Search for the cell housing the specified text and yield its [x, y] center coordinate. 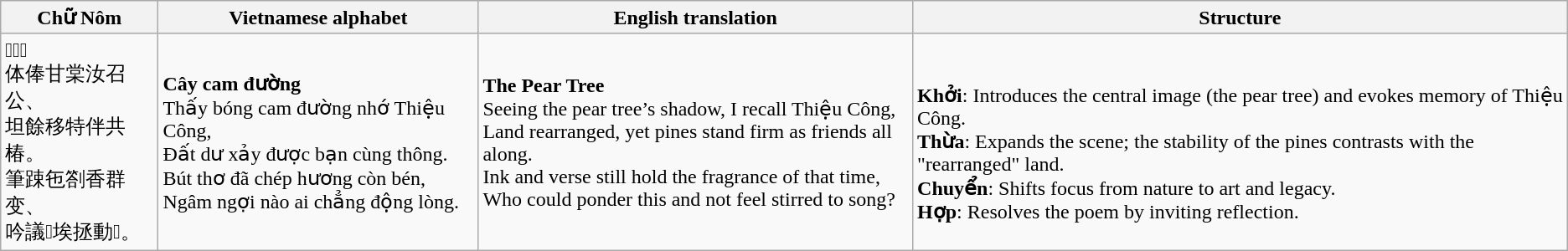
Cây cam đườngThấy bóng cam đường nhớ Thiệu Công,Đất dư xảy được bạn cùng thông.Bút thơ đã chép hương còn bén,Ngâm ngợi nào ai chẳng động lòng. [318, 142]
Vietnamese alphabet [318, 18]
𣘃甘棠体俸甘棠汝召公、坦餘移特伴共椿。筆踈㐌劄香群变、吟議𱜢埃拯動𢚸。 [80, 142]
Structure [1240, 18]
English translation [695, 18]
Chữ Nôm [80, 18]
